For the text-containing cell, return its midpoint in [x, y] coordinate format. 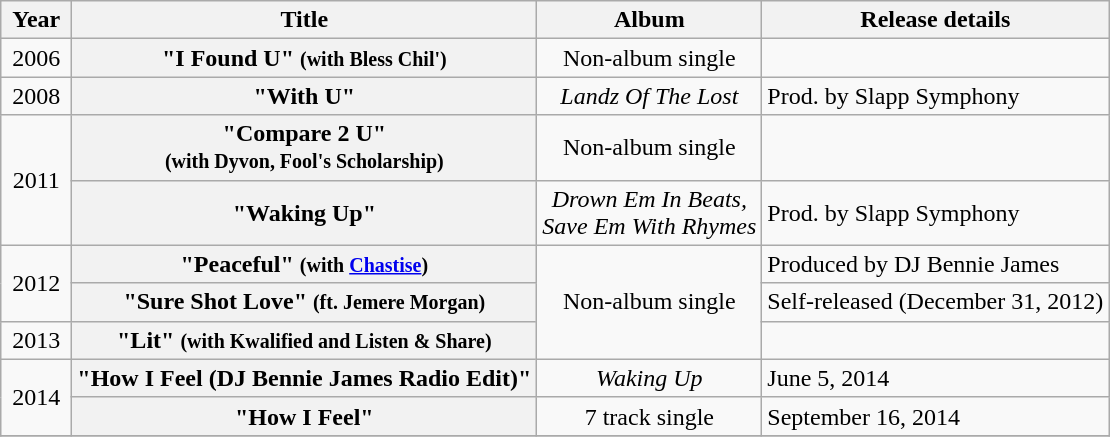
7 track single [650, 416]
"I Found U" (with Bless Chil') [304, 58]
2011 [36, 180]
"Lit" (with Kwalified and Listen & Share) [304, 340]
2012 [36, 283]
Produced by DJ Bennie James [936, 264]
September 16, 2014 [936, 416]
"With U" [304, 96]
"How I Feel" [304, 416]
Drown Em In Beats,Save Em With Rhymes [650, 212]
Year [36, 20]
"How I Feel (DJ Bennie James Radio Edit)" [304, 378]
"Peaceful" (with Chastise) [304, 264]
Self-released (December 31, 2012) [936, 302]
Album [650, 20]
"Sure Shot Love" (ft. Jemere Morgan) [304, 302]
Title [304, 20]
Landz Of The Lost [650, 96]
2006 [36, 58]
2014 [36, 397]
"Waking Up" [304, 212]
June 5, 2014 [936, 378]
2013 [36, 340]
Release details [936, 20]
2008 [36, 96]
"Compare 2 U"(with Dyvon, Fool's Scholarship) [304, 148]
Waking Up [650, 378]
